From the cell containing the given text, extract its center point as (x, y) coordinate. 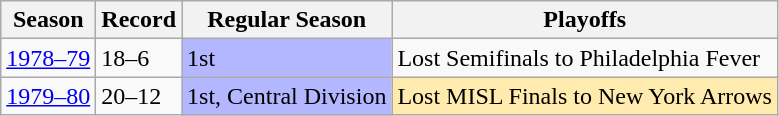
Lost MISL Finals to New York Arrows (585, 96)
Record (139, 20)
1st, Central Division (287, 96)
20–12 (139, 96)
Lost Semifinals to Philadelphia Fever (585, 58)
Season (48, 20)
Regular Season (287, 20)
1st (287, 58)
Playoffs (585, 20)
18–6 (139, 58)
1979–80 (48, 96)
1978–79 (48, 58)
